Identify which cell holds the provided text, then report its (X, Y) central coordinate. 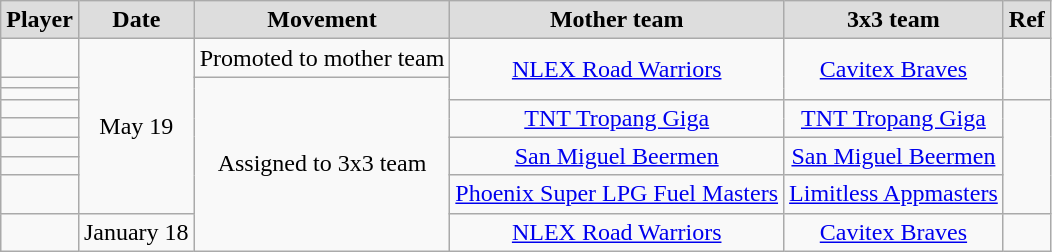
Date (136, 20)
January 18 (136, 232)
3x3 team (894, 20)
Promoted to mother team (322, 58)
May 19 (136, 126)
Phoenix Super LPG Fuel Masters (617, 194)
Ref (1026, 20)
Player (40, 20)
Limitless Appmasters (894, 194)
Assigned to 3x3 team (322, 164)
Mother team (617, 20)
Movement (322, 20)
